Capture the cell that displays the provided text and extract its (X, Y) central coordinate. 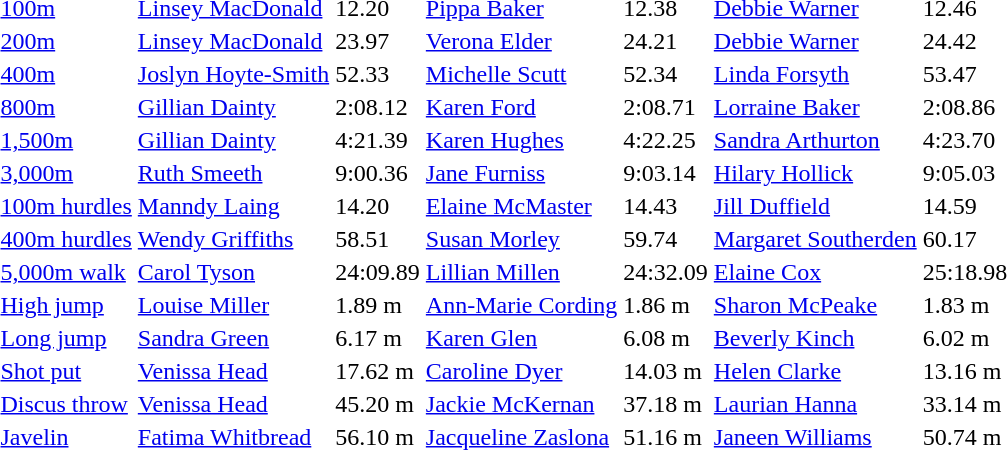
52.34 (666, 74)
59.74 (666, 239)
Jane Furniss (521, 173)
Elaine Cox (815, 272)
Helen Clarke (815, 371)
Jill Duffield (815, 206)
24:32.09 (666, 272)
Karen Glen (521, 338)
Sharon McPeake (815, 305)
52.33 (378, 74)
58.51 (378, 239)
1.89 m (378, 305)
14.03 m (666, 371)
Sandra Arthurton (815, 140)
6.08 m (666, 338)
Manndy Laing (233, 206)
Debbie Warner (815, 41)
Linsey MacDonald (233, 41)
Caroline Dyer (521, 371)
Lorraine Baker (815, 107)
2:08.12 (378, 107)
14.20 (378, 206)
Margaret Southerden (815, 239)
17.62 m (378, 371)
Joslyn Hoyte-Smith (233, 74)
Wendy Griffiths (233, 239)
Lillian Millen (521, 272)
Verona Elder (521, 41)
Ruth Smeeth (233, 173)
9:00.36 (378, 173)
Karen Hughes (521, 140)
Linda Forsyth (815, 74)
14.43 (666, 206)
45.20 m (378, 404)
Michelle Scutt (521, 74)
23.97 (378, 41)
6.17 m (378, 338)
Ann-Marie Cording (521, 305)
2:08.71 (666, 107)
Carol Tyson (233, 272)
4:21.39 (378, 140)
9:03.14 (666, 173)
Laurian Hanna (815, 404)
Jackie McKernan (521, 404)
4:22.25 (666, 140)
1.86 m (666, 305)
Hilary Hollick (815, 173)
24:09.89 (378, 272)
24.21 (666, 41)
Louise Miller (233, 305)
Karen Ford (521, 107)
Susan Morley (521, 239)
Elaine McMaster (521, 206)
Beverly Kinch (815, 338)
37.18 m (666, 404)
Sandra Green (233, 338)
